Return (x, y) of the center of cell containing provided text 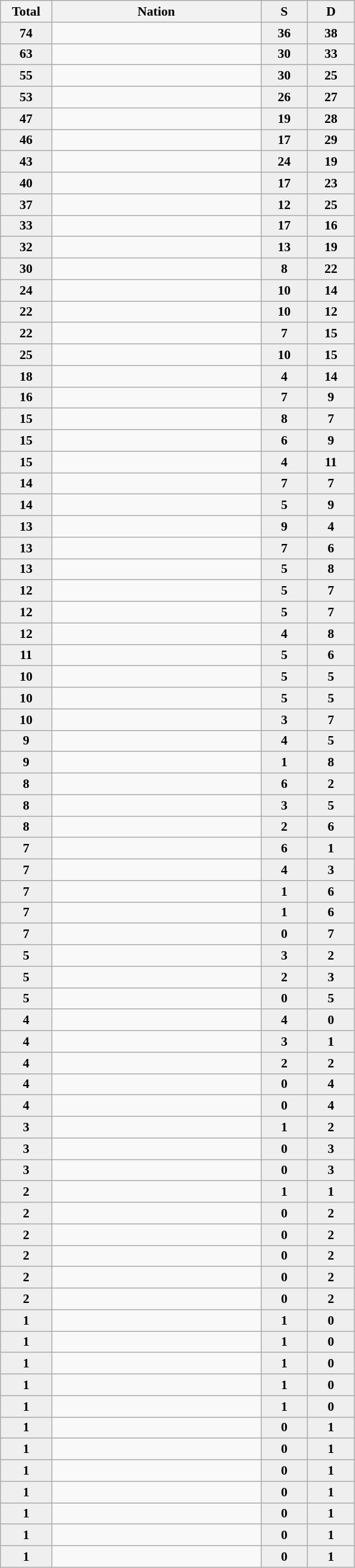
43 (26, 162)
23 (331, 183)
S (285, 11)
D (331, 11)
Nation (156, 11)
29 (331, 140)
38 (331, 33)
36 (285, 33)
28 (331, 119)
46 (26, 140)
Total (26, 11)
47 (26, 119)
74 (26, 33)
37 (26, 205)
63 (26, 54)
53 (26, 98)
18 (26, 376)
32 (26, 248)
40 (26, 183)
55 (26, 76)
26 (285, 98)
27 (331, 98)
